Identify which cell holds the provided text, then report its [x, y] central coordinate. 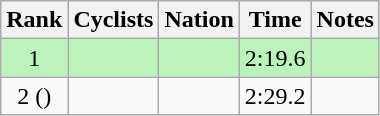
2:29.2 [275, 96]
1 [34, 58]
Cyclists [114, 20]
Time [275, 20]
2:19.6 [275, 58]
2 () [34, 96]
Nation [199, 20]
Rank [34, 20]
Notes [345, 20]
